Provide the [x, y] coordinate of the cell's center where the given text is located.  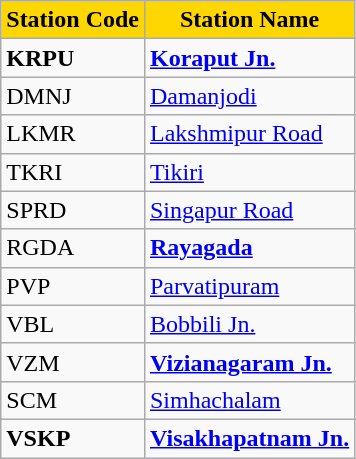
Lakshmipur Road [249, 134]
PVP [73, 286]
LKMR [73, 134]
TKRI [73, 172]
Station Name [249, 20]
KRPU [73, 58]
RGDA [73, 248]
SPRD [73, 210]
Simhachalam [249, 400]
Vizianagaram Jn. [249, 362]
Tikiri [249, 172]
Visakhapatnam Jn. [249, 438]
SCM [73, 400]
Damanjodi [249, 96]
VSKP [73, 438]
Koraput Jn. [249, 58]
Rayagada [249, 248]
Station Code [73, 20]
Singapur Road [249, 210]
VBL [73, 324]
Bobbili Jn. [249, 324]
Parvatipuram [249, 286]
VZM [73, 362]
DMNJ [73, 96]
